Detect which cell encompasses the target text, then output its [X, Y] center coordinate. 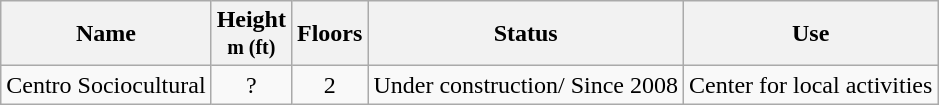
Name [106, 34]
Center for local activities [811, 85]
Use [811, 34]
2 [329, 85]
? [251, 85]
Centro Sociocultural [106, 85]
Heightm (ft) [251, 34]
Floors [329, 34]
Status [526, 34]
Under construction/ Since 2008 [526, 85]
